Pinpoint the cell where the given text exists, returning its [X, Y] midpoint coordinate. 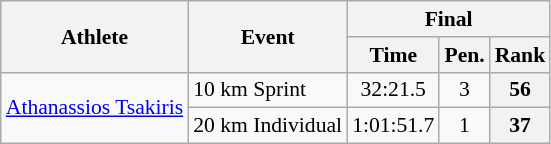
1 [464, 126]
20 km Individual [268, 126]
Rank [520, 55]
Event [268, 36]
Athanassios Tsakiris [95, 108]
3 [464, 90]
37 [520, 126]
1:01:51.7 [393, 126]
Pen. [464, 55]
32:21.5 [393, 90]
Athlete [95, 36]
56 [520, 90]
10 km Sprint [268, 90]
Time [393, 55]
Final [448, 19]
